Scan for the cell matching the given text and deliver its [X, Y] coordinate at center. 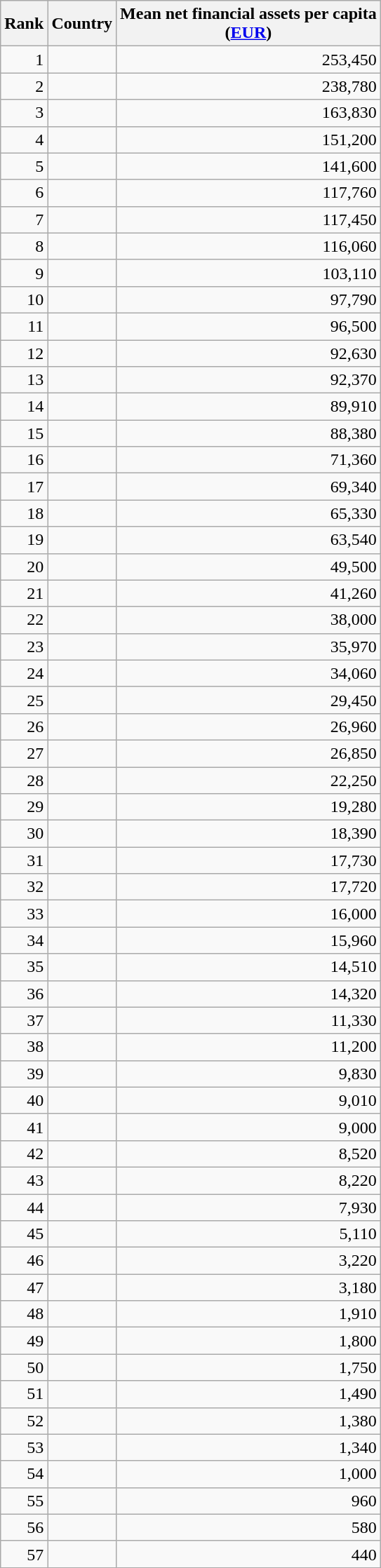
3 [24, 113]
22 [24, 620]
88,380 [248, 433]
4 [24, 140]
31 [24, 860]
23 [24, 647]
440 [248, 1554]
36 [24, 994]
71,360 [248, 460]
Rank [24, 24]
960 [248, 1501]
12 [24, 353]
17,730 [248, 860]
24 [24, 673]
19 [24, 540]
1,380 [248, 1421]
5 [24, 166]
1,910 [248, 1314]
2 [24, 86]
39 [24, 1074]
50 [24, 1367]
9,000 [248, 1127]
7,930 [248, 1207]
37 [24, 1020]
14,320 [248, 994]
92,630 [248, 353]
47 [24, 1287]
1,750 [248, 1367]
9,830 [248, 1074]
1,490 [248, 1394]
89,910 [248, 407]
41 [24, 1127]
54 [24, 1474]
45 [24, 1234]
141,600 [248, 166]
97,790 [248, 299]
49 [24, 1341]
34 [24, 940]
13 [24, 380]
18 [24, 513]
32 [24, 887]
8,220 [248, 1180]
53 [24, 1447]
16,000 [248, 914]
253,450 [248, 60]
14 [24, 407]
26,850 [248, 753]
69,340 [248, 487]
38,000 [248, 620]
35,970 [248, 647]
116,060 [248, 246]
25 [24, 700]
29 [24, 807]
151,200 [248, 140]
41,260 [248, 593]
48 [24, 1314]
38 [24, 1047]
42 [24, 1154]
Mean net financial assets per capita(EUR) [248, 24]
8,520 [248, 1154]
15,960 [248, 940]
26,960 [248, 726]
27 [24, 753]
20 [24, 567]
26 [24, 726]
30 [24, 834]
40 [24, 1100]
103,110 [248, 273]
11,330 [248, 1020]
43 [24, 1180]
17 [24, 487]
1,000 [248, 1474]
17,720 [248, 887]
65,330 [248, 513]
580 [248, 1527]
Country [82, 24]
52 [24, 1421]
28 [24, 780]
11,200 [248, 1047]
44 [24, 1207]
10 [24, 299]
5,110 [248, 1234]
163,830 [248, 113]
16 [24, 460]
92,370 [248, 380]
34,060 [248, 673]
3,220 [248, 1261]
21 [24, 593]
55 [24, 1501]
56 [24, 1527]
19,280 [248, 807]
238,780 [248, 86]
1 [24, 60]
6 [24, 193]
49,500 [248, 567]
63,540 [248, 540]
1,800 [248, 1341]
8 [24, 246]
29,450 [248, 700]
117,760 [248, 193]
9 [24, 273]
1,340 [248, 1447]
51 [24, 1394]
14,510 [248, 967]
57 [24, 1554]
9,010 [248, 1100]
96,500 [248, 326]
117,450 [248, 219]
3,180 [248, 1287]
33 [24, 914]
22,250 [248, 780]
18,390 [248, 834]
11 [24, 326]
46 [24, 1261]
7 [24, 219]
35 [24, 967]
15 [24, 433]
